Output the (X, Y) coordinate of the center of the cell containing the given text.  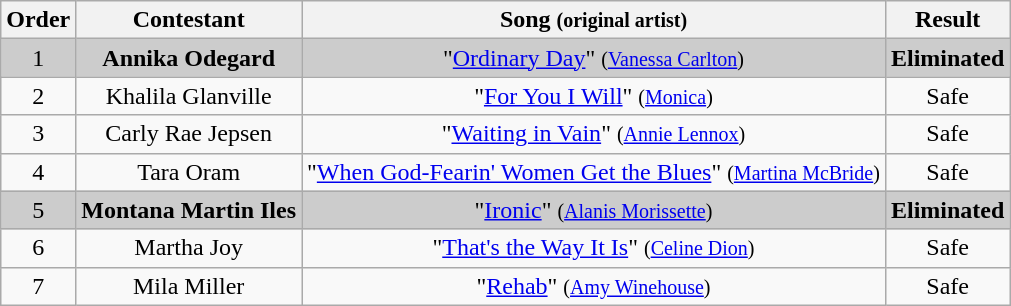
3 (38, 134)
"Ironic" (Alanis Morissette) (594, 210)
1 (38, 58)
Montana Martin Iles (189, 210)
Order (38, 20)
Tara Oram (189, 172)
"Waiting in Vain" (Annie Lennox) (594, 134)
Mila Miller (189, 286)
Carly Rae Jepsen (189, 134)
Contestant (189, 20)
2 (38, 96)
6 (38, 248)
"Ordinary Day" (Vanessa Carlton) (594, 58)
Khalila Glanville (189, 96)
Annika Odegard (189, 58)
5 (38, 210)
Song (original artist) (594, 20)
7 (38, 286)
Result (947, 20)
"Rehab" (Amy Winehouse) (594, 286)
Martha Joy (189, 248)
"That's the Way It Is" (Celine Dion) (594, 248)
4 (38, 172)
"When God-Fearin' Women Get the Blues" (Martina McBride) (594, 172)
"For You I Will" (Monica) (594, 96)
